Capture the cell that displays the provided text and extract its (X, Y) central coordinate. 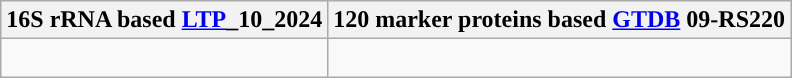
16S rRNA based LTP_10_2024 (164, 20)
120 marker proteins based GTDB 09-RS220 (560, 20)
